Determine the [x, y] coordinate at the center of the cell enclosing the given text.  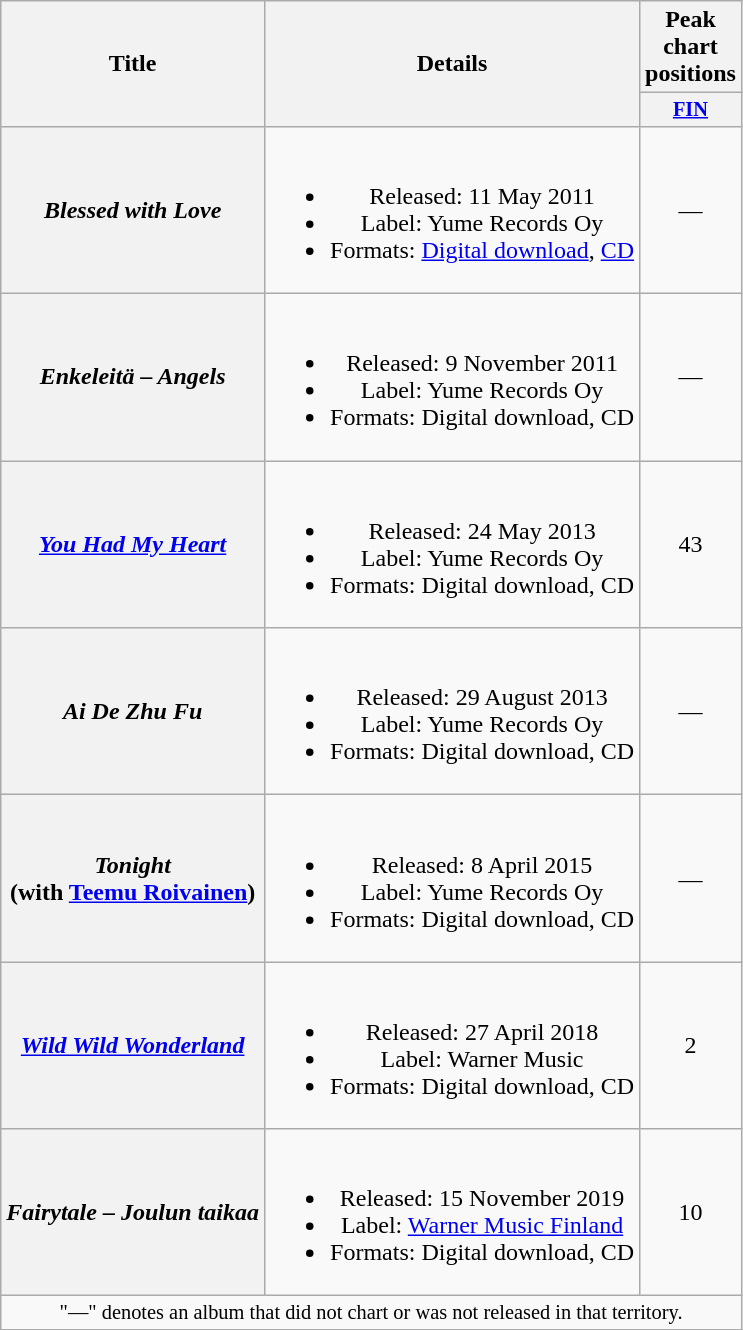
Released: 27 April 2018Label: Warner MusicFormats: Digital download, CD [452, 1046]
Tonight(with Teemu Roivainen) [133, 878]
2 [691, 1046]
You Had My Heart [133, 544]
Peak chart positions [691, 47]
Ai De Zhu Fu [133, 712]
Released: 11 May 2011Label: Yume Records OyFormats: Digital download, CD [452, 210]
Released: 29 August 2013Label: Yume Records OyFormats: Digital download, CD [452, 712]
Wild Wild Wonderland [133, 1046]
Released: 9 November 2011Label: Yume Records OyFormats: Digital download, CD [452, 378]
"—" denotes an album that did not chart or was not released in that territory. [372, 1313]
FIN [691, 110]
Fairytale – Joulun taikaa [133, 1212]
10 [691, 1212]
Released: 8 April 2015Label: Yume Records OyFormats: Digital download, CD [452, 878]
Blessed with Love [133, 210]
Released: 15 November 2019Label: Warner Music FinlandFormats: Digital download, CD [452, 1212]
Title [133, 64]
Details [452, 64]
Enkeleitä – Angels [133, 378]
Released: 24 May 2013Label: Yume Records OyFormats: Digital download, CD [452, 544]
43 [691, 544]
